From the cell containing the given text, extract its center point as (x, y) coordinate. 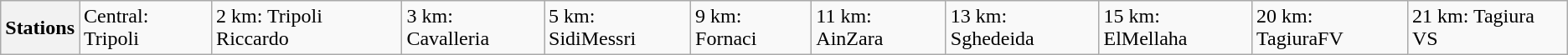
Stations (40, 28)
2 km: Tripoli Riccardo (307, 28)
5 km: SidiMessri (618, 28)
Central: Tripoli (145, 28)
3 km: Cavalleria (473, 28)
11 km: AinZara (879, 28)
9 km: Fornaci (751, 28)
13 km: Sghedeida (1022, 28)
21 km: Tagiura VS (1488, 28)
20 km: TagiuraFV (1330, 28)
15 km: ElMellaha (1176, 28)
